Locate the cell with the specified text and output its (X, Y) center coordinate. 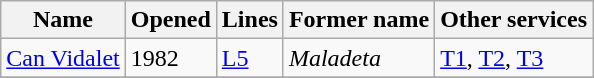
Maladeta (358, 58)
Name (63, 20)
Can Vidalet (63, 58)
Opened (170, 20)
L5 (250, 58)
1982 (170, 58)
Former name (358, 20)
T1, T2, T3 (514, 58)
Other services (514, 20)
Lines (250, 20)
